From the cell containing the given text, extract its center point as (x, y) coordinate. 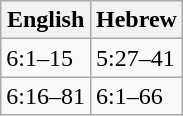
6:1–66 (136, 96)
6:16–81 (46, 96)
English (46, 20)
Hebrew (136, 20)
5:27–41 (136, 58)
6:1–15 (46, 58)
